Return (X, Y) of the center of cell containing provided text 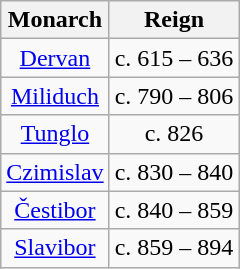
Reign (174, 20)
c. 790 – 806 (174, 96)
Tunglo (55, 134)
c. 859 – 894 (174, 248)
c. 826 (174, 134)
Čestibor (55, 210)
Monarch (55, 20)
Slavibor (55, 248)
c. 840 – 859 (174, 210)
c. 830 – 840 (174, 172)
c. 615 – 636 (174, 58)
Dervan (55, 58)
Miliduch (55, 96)
Czimislav (55, 172)
